Find where the given text appears and provide that cell's center as [x, y] coordinate. 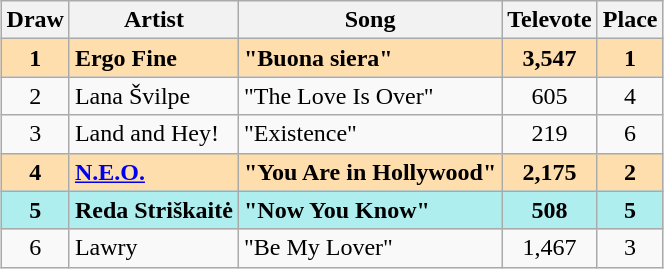
508 [550, 210]
Place [630, 20]
219 [550, 134]
Lawry [154, 248]
Ergo Fine [154, 58]
Lana Švilpe [154, 96]
"You Are in Hollywood" [370, 172]
N.E.O. [154, 172]
2,175 [550, 172]
3,547 [550, 58]
"Buona siera" [370, 58]
Song [370, 20]
Land and Hey! [154, 134]
Draw [35, 20]
"Be My Lover" [370, 248]
Televote [550, 20]
"Now You Know" [370, 210]
Artist [154, 20]
"The Love Is Over" [370, 96]
1,467 [550, 248]
Reda Striškaitė [154, 210]
"Existence" [370, 134]
605 [550, 96]
